Output the (x, y) coordinate of the center of the cell containing the given text.  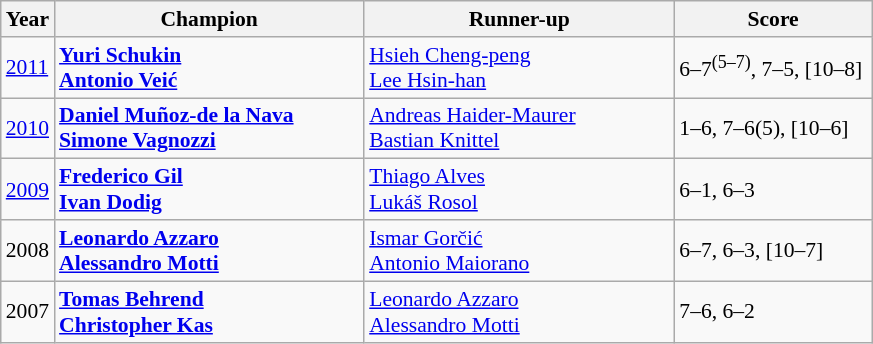
2011 (28, 68)
2010 (28, 128)
1–6, 7–6(5), [10–6] (773, 128)
Score (773, 19)
Andreas Haider-Maurer Bastian Knittel (519, 128)
Ismar Gorčić Antonio Maiorano (519, 250)
2008 (28, 250)
6–7(5–7), 7–5, [10–8] (773, 68)
Thiago Alves Lukáš Rosol (519, 190)
Champion (209, 19)
Tomas Behrend Christopher Kas (209, 312)
Runner-up (519, 19)
Daniel Muñoz-de la Nava Simone Vagnozzi (209, 128)
2009 (28, 190)
Hsieh Cheng-peng Lee Hsin-han (519, 68)
6–1, 6–3 (773, 190)
6–7, 6–3, [10–7] (773, 250)
Frederico Gil Ivan Dodig (209, 190)
7–6, 6–2 (773, 312)
Yuri Schukin Antonio Veić (209, 68)
2007 (28, 312)
Year (28, 19)
